Locate the cell with the specified text and output its (x, y) center coordinate. 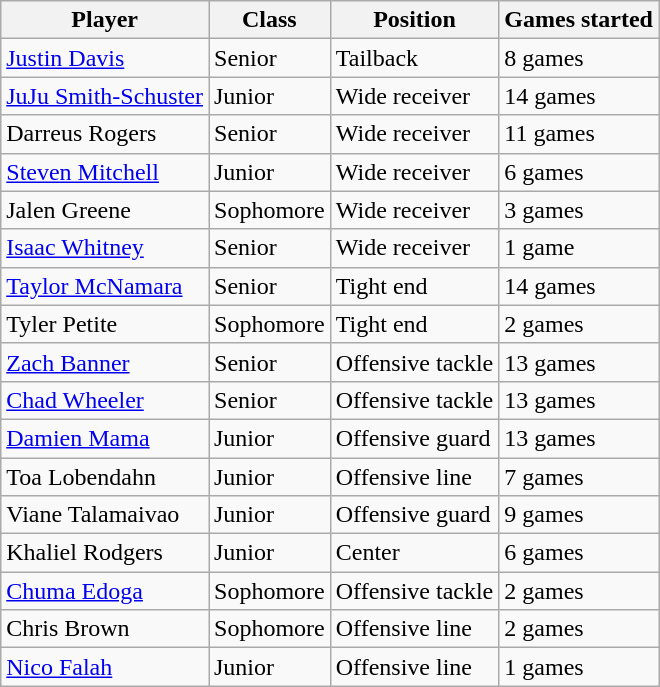
Tyler Petite (105, 324)
9 games (579, 515)
Chuma Edoga (105, 591)
Player (105, 20)
1 game (579, 248)
Khaliel Rodgers (105, 553)
Taylor McNamara (105, 286)
Steven Mitchell (105, 172)
Isaac Whitney (105, 248)
Zach Banner (105, 362)
7 games (579, 477)
Jalen Greene (105, 210)
3 games (579, 210)
Tailback (414, 58)
Class (269, 20)
Nico Falah (105, 667)
11 games (579, 134)
Darreus Rogers (105, 134)
Games started (579, 20)
1 games (579, 667)
Chris Brown (105, 629)
Damien Mama (105, 438)
Chad Wheeler (105, 400)
Center (414, 553)
Position (414, 20)
Justin Davis (105, 58)
Toa Lobendahn (105, 477)
Viane Talamaivao (105, 515)
8 games (579, 58)
JuJu Smith-Schuster (105, 96)
